Provide the [X, Y] coordinate of the cell's center where the given text is located.  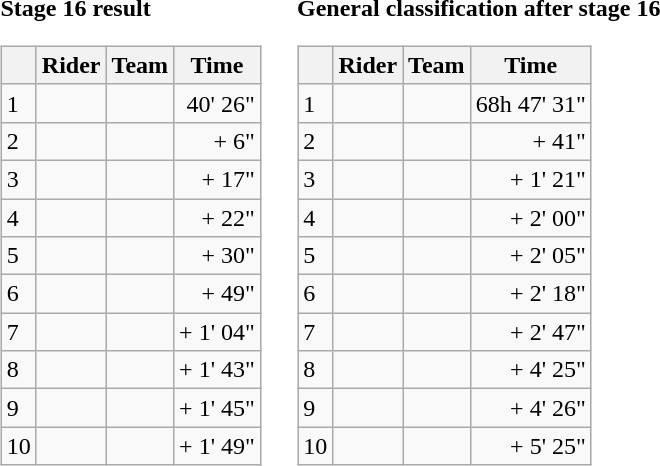
40' 26" [218, 103]
+ 1' 04" [218, 332]
+ 2' 00" [530, 217]
+ 2' 18" [530, 294]
+ 4' 25" [530, 370]
+ 49" [218, 294]
+ 1' 43" [218, 370]
68h 47' 31" [530, 103]
+ 1' 49" [218, 446]
+ 2' 47" [530, 332]
+ 4' 26" [530, 408]
+ 41" [530, 141]
+ 17" [218, 179]
+ 2' 05" [530, 256]
+ 30" [218, 256]
+ 5' 25" [530, 446]
+ 6" [218, 141]
+ 1' 21" [530, 179]
+ 1' 45" [218, 408]
+ 22" [218, 217]
